Identify which cell holds the provided text, then report its [X, Y] central coordinate. 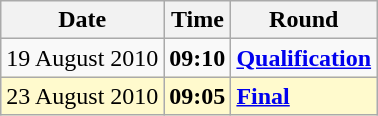
19 August 2010 [82, 58]
09:05 [198, 96]
Time [198, 20]
Qualification [304, 58]
Final [304, 96]
09:10 [198, 58]
Round [304, 20]
23 August 2010 [82, 96]
Date [82, 20]
